Determine the (X, Y) coordinate at the center of the cell enclosing the given text.  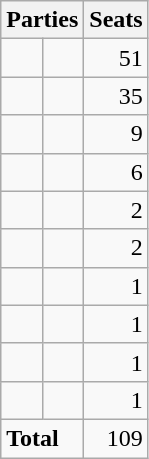
51 (116, 58)
Parties (42, 20)
6 (116, 172)
35 (116, 96)
9 (116, 134)
109 (116, 438)
Total (42, 438)
Seats (116, 20)
